Search for the cell housing the specified text and yield its (X, Y) center coordinate. 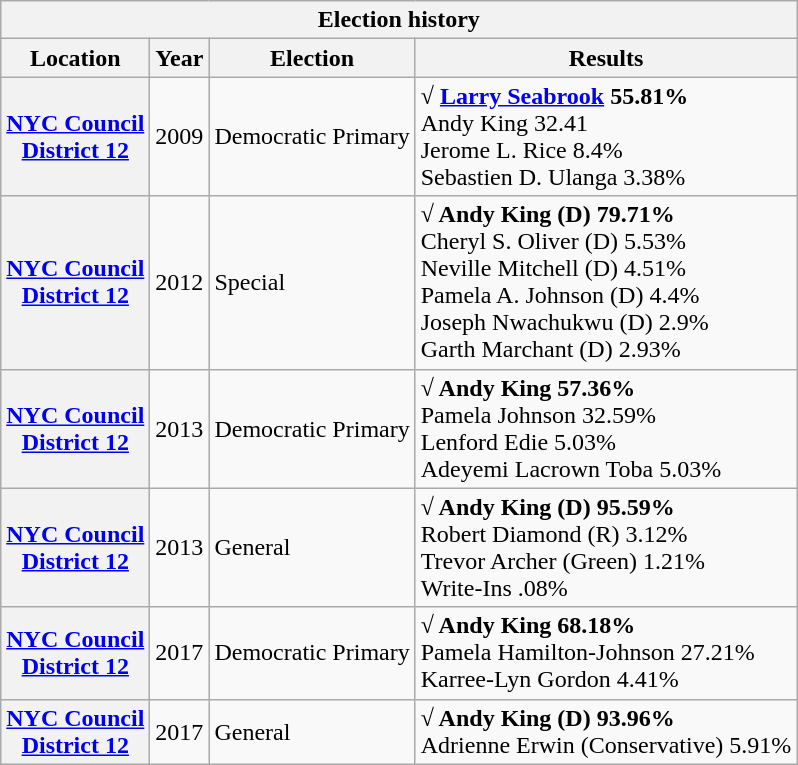
√ Larry Seabrook 55.81%Andy King 32.41Jerome L. Rice 8.4%Sebastien D. Ulanga 3.38% (606, 136)
2012 (180, 282)
Election history (399, 20)
Location (76, 58)
Results (606, 58)
√ Andy King (D) 93.96%Adrienne Erwin (Conservative) 5.91% (606, 732)
Election (312, 58)
2009 (180, 136)
√ Andy King (D) 79.71%Cheryl S. Oliver (D) 5.53%Neville Mitchell (D) 4.51%Pamela A. Johnson (D) 4.4%Joseph Nwachukwu (D) 2.9%Garth Marchant (D) 2.93% (606, 282)
Year (180, 58)
Special (312, 282)
√ Andy King 57.36%Pamela Johnson 32.59%Lenford Edie 5.03%Adeyemi Lacrown Toba 5.03% (606, 428)
√ Andy King (D) 95.59%Robert Diamond (R) 3.12%Trevor Archer (Green) 1.21%Write-Ins .08% (606, 548)
√ Andy King 68.18%Pamela Hamilton-Johnson 27.21%Karree-Lyn Gordon 4.41% (606, 653)
